Capture the cell that displays the provided text and extract its (X, Y) central coordinate. 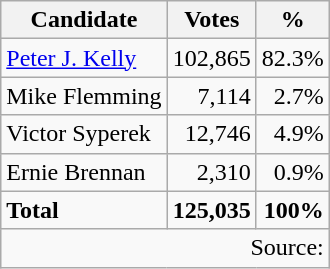
2.7% (292, 96)
Mike Flemming (84, 96)
82.3% (292, 58)
Ernie Brennan (84, 172)
12,746 (212, 134)
7,114 (212, 96)
125,035 (212, 210)
Total (84, 210)
Victor Syperek (84, 134)
0.9% (292, 172)
Peter J. Kelly (84, 58)
Source: (166, 248)
4.9% (292, 134)
Candidate (84, 20)
102,865 (212, 58)
2,310 (212, 172)
% (292, 20)
Votes (212, 20)
100% (292, 210)
